Output the (x, y) coordinate of the center of the cell containing the given text.  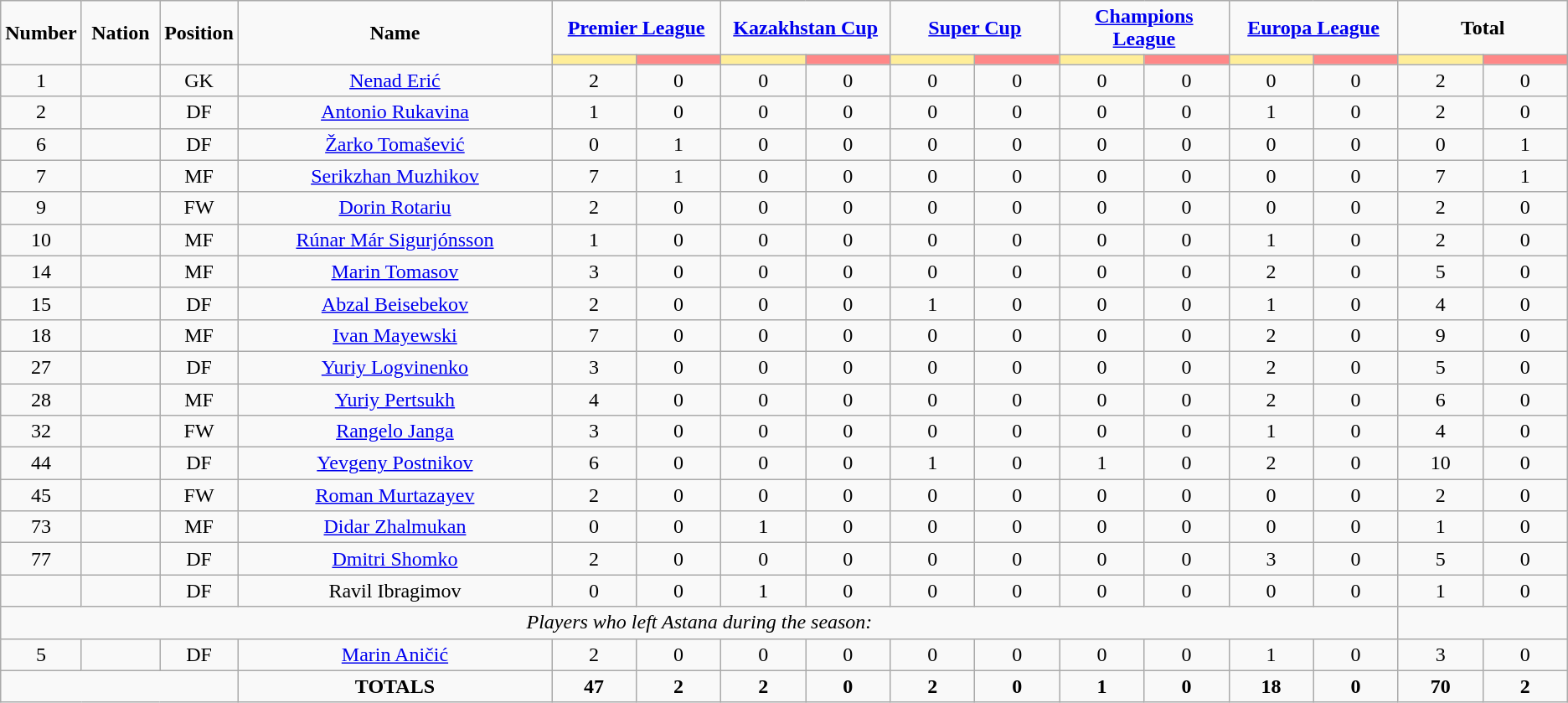
Ivan Mayewski (395, 335)
Žarko Tomašević (395, 144)
Marin Tomasov (395, 271)
Nation (121, 33)
Premier League (636, 28)
Roman Murtazayev (395, 495)
Champions League (1144, 28)
Abzal Beisebekov (395, 303)
Position (199, 33)
Yuriy Logvinenko (395, 367)
GK (199, 80)
Nenad Erić (395, 80)
Didar Zhalmukan (395, 527)
77 (41, 559)
Kazakhstan Cup (806, 28)
Yuriy Pertsukh (395, 400)
Europa League (1313, 28)
73 (41, 527)
Serikzhan Muzhikov (395, 176)
27 (41, 367)
TOTALS (395, 686)
Dorin Rotariu (395, 208)
Number (41, 33)
Dmitri Shomko (395, 559)
44 (41, 463)
Ravil Ibragimov (395, 591)
Marin Aničić (395, 654)
32 (41, 432)
Rúnar Már Sigurjónsson (395, 240)
Players who left Astana during the season: (699, 623)
Total (1483, 28)
Yevgeny Postnikov (395, 463)
14 (41, 271)
47 (593, 686)
15 (41, 303)
Name (395, 33)
Super Cup (975, 28)
Rangelo Janga (395, 432)
45 (41, 495)
28 (41, 400)
70 (1441, 686)
Antonio Rukavina (395, 112)
